Extract the (X, Y) coordinate from the center of the cell holding the provided text.  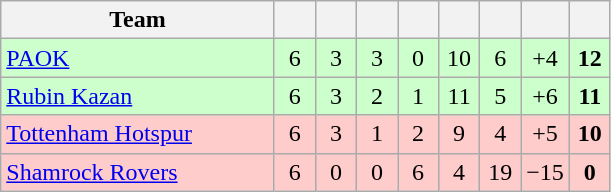
12 (590, 58)
5 (500, 96)
Team (138, 20)
−15 (546, 172)
Shamrock Rovers (138, 172)
+6 (546, 96)
+5 (546, 134)
PAOK (138, 58)
+4 (546, 58)
9 (460, 134)
Rubin Kazan (138, 96)
Tottenham Hotspur (138, 134)
19 (500, 172)
